Return [x, y] of the center of cell containing provided text 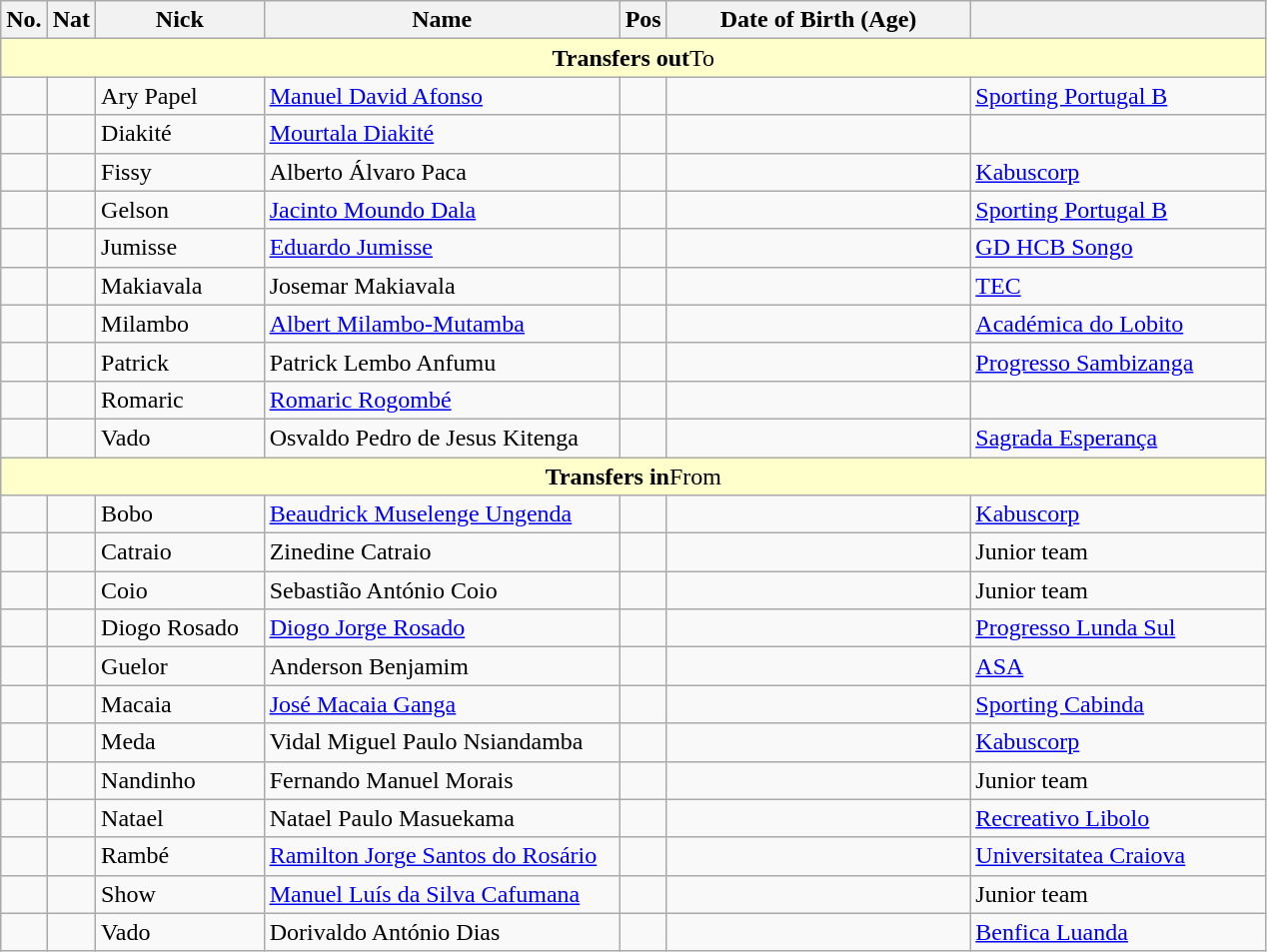
Patrick [180, 362]
Gelson [180, 210]
Manuel David Afonso [442, 96]
Sebastião António Coio [442, 590]
Osvaldo Pedro de Jesus Kitenga [442, 438]
Romaric [180, 400]
Progresso Lunda Sul [1118, 628]
Alberto Álvaro Paca [442, 172]
Sporting Cabinda [1118, 704]
Dorivaldo António Dias [442, 932]
Diogo Rosado [180, 628]
Makiavala [180, 286]
Transfers outTo [633, 58]
Ary Papel [180, 96]
Fernando Manuel Morais [442, 780]
Ramilton Jorge Santos do Rosário [442, 856]
Fissy [180, 172]
Nick [180, 20]
Transfers inFrom [633, 476]
Vidal Miguel Paulo Nsiandamba [442, 742]
Manuel Luís da Silva Cafumana [442, 894]
Natael [180, 818]
Progresso Sambizanga [1118, 362]
Name [442, 20]
Coio [180, 590]
Universitatea Craiova [1118, 856]
Benfica Luanda [1118, 932]
Mourtala Diakité [442, 134]
Rambé [180, 856]
José Macaia Ganga [442, 704]
Zinedine Catraio [442, 552]
Natael Paulo Masuekama [442, 818]
TEC [1118, 286]
Macaia [180, 704]
Académica do Lobito [1118, 324]
GD HCB Songo [1118, 248]
Diakité [180, 134]
Beaudrick Muselenge Ungenda [442, 514]
Josemar Makiavala [442, 286]
No. [24, 20]
Date of Birth (Age) [818, 20]
Catraio [180, 552]
Eduardo Jumisse [442, 248]
Diogo Jorge Rosado [442, 628]
Jumisse [180, 248]
Pos [643, 20]
Meda [180, 742]
Romaric Rogombé [442, 400]
Jacinto Moundo Dala [442, 210]
ASA [1118, 666]
Anderson Benjamim [442, 666]
Nandinho [180, 780]
Bobo [180, 514]
Albert Milambo-Mutamba [442, 324]
Nat [71, 20]
Recreativo Libolo [1118, 818]
Show [180, 894]
Guelor [180, 666]
Milambo [180, 324]
Patrick Lembo Anfumu [442, 362]
Sagrada Esperança [1118, 438]
